Determine the (X, Y) coordinate at the center of the cell enclosing the given text.  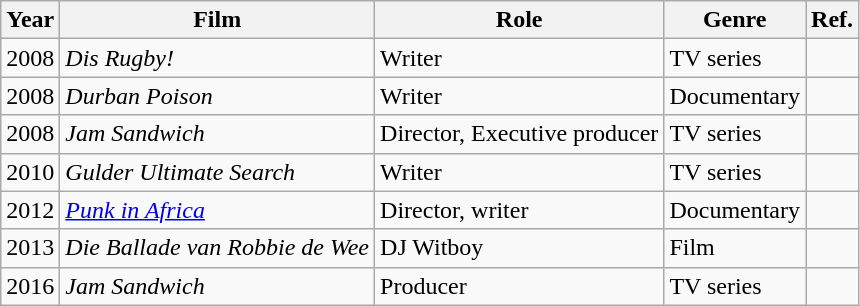
Director, Executive producer (520, 134)
2010 (30, 172)
2012 (30, 210)
Gulder Ultimate Search (218, 172)
Durban Poison (218, 96)
DJ Witboy (520, 248)
Genre (735, 20)
Director, writer (520, 210)
Year (30, 20)
Producer (520, 286)
Ref. (832, 20)
Punk in Africa (218, 210)
Die Ballade van Robbie de Wee (218, 248)
Dis Rugby! (218, 58)
2013 (30, 248)
Role (520, 20)
2016 (30, 286)
